Return (x, y) of the center of cell containing provided text 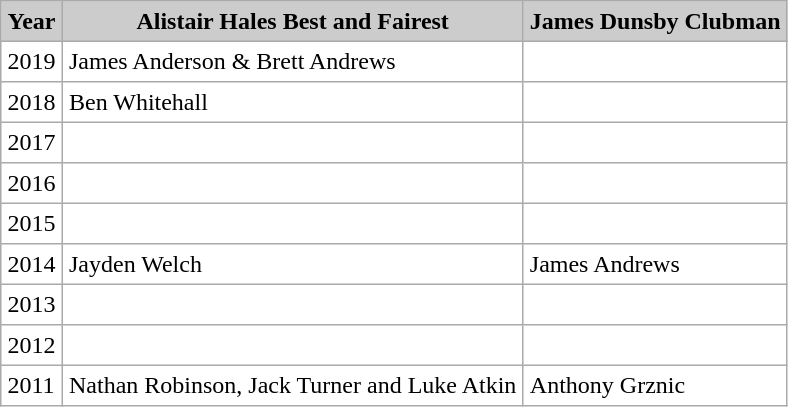
Year (32, 21)
2013 (32, 304)
Nathan Robinson, Jack Turner and Luke Atkin (292, 385)
2018 (32, 102)
Alistair Hales Best and Fairest (292, 21)
Anthony Grznic (655, 385)
2011 (32, 385)
2017 (32, 142)
Ben Whitehall (292, 102)
2012 (32, 345)
2014 (32, 264)
2015 (32, 223)
James Dunsby Clubman (655, 21)
Jayden Welch (292, 264)
James Anderson & Brett Andrews (292, 61)
2019 (32, 61)
2016 (32, 183)
James Andrews (655, 264)
